Provide the [x, y] coordinate of the cell's center where the given text is located.  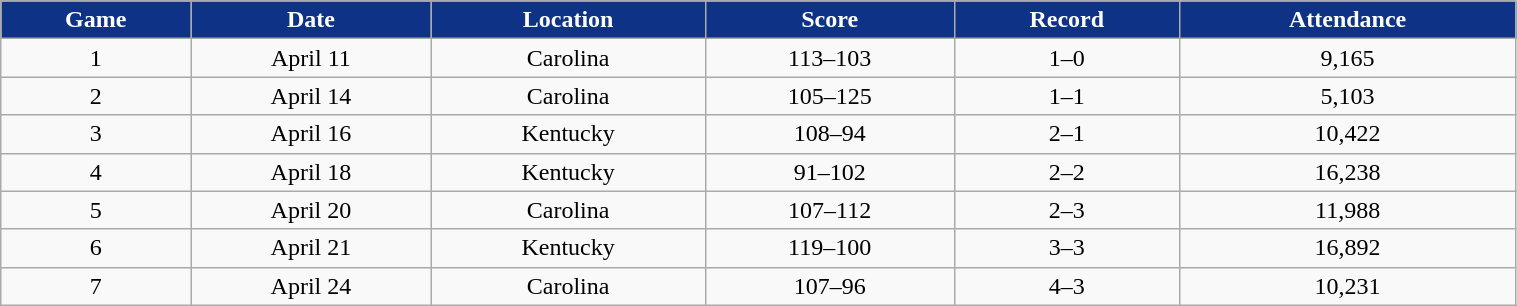
Score [830, 20]
2–1 [1066, 134]
10,422 [1348, 134]
10,231 [1348, 286]
7 [96, 286]
Date [312, 20]
April 24 [312, 286]
April 14 [312, 96]
Location [568, 20]
107–96 [830, 286]
5,103 [1348, 96]
1–0 [1066, 58]
April 21 [312, 248]
105–125 [830, 96]
1 [96, 58]
2–2 [1066, 172]
119–100 [830, 248]
3 [96, 134]
April 20 [312, 210]
16,238 [1348, 172]
11,988 [1348, 210]
2–3 [1066, 210]
5 [96, 210]
107–112 [830, 210]
91–102 [830, 172]
108–94 [830, 134]
April 11 [312, 58]
1–1 [1066, 96]
Record [1066, 20]
April 16 [312, 134]
113–103 [830, 58]
9,165 [1348, 58]
2 [96, 96]
April 18 [312, 172]
4–3 [1066, 286]
3–3 [1066, 248]
4 [96, 172]
6 [96, 248]
16,892 [1348, 248]
Game [96, 20]
Attendance [1348, 20]
